From the cell containing the given text, extract its center point as [x, y] coordinate. 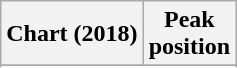
Chart (2018) [72, 34]
Peak position [189, 34]
